Return the (x, y) coordinate for the center point of the cell that contains the specified text.  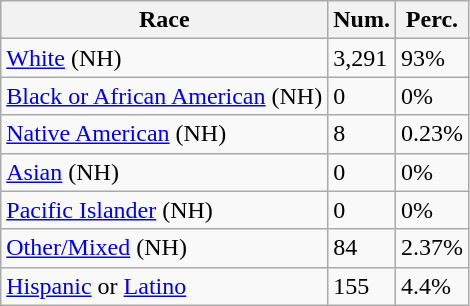
0.23% (432, 134)
84 (362, 248)
Other/Mixed (NH) (164, 248)
Hispanic or Latino (164, 286)
Perc. (432, 20)
Native American (NH) (164, 134)
Pacific Islander (NH) (164, 210)
Asian (NH) (164, 172)
Black or African American (NH) (164, 96)
Num. (362, 20)
93% (432, 58)
White (NH) (164, 58)
4.4% (432, 286)
3,291 (362, 58)
8 (362, 134)
2.37% (432, 248)
155 (362, 286)
Race (164, 20)
